Detect which cell encompasses the target text, then output its (x, y) center coordinate. 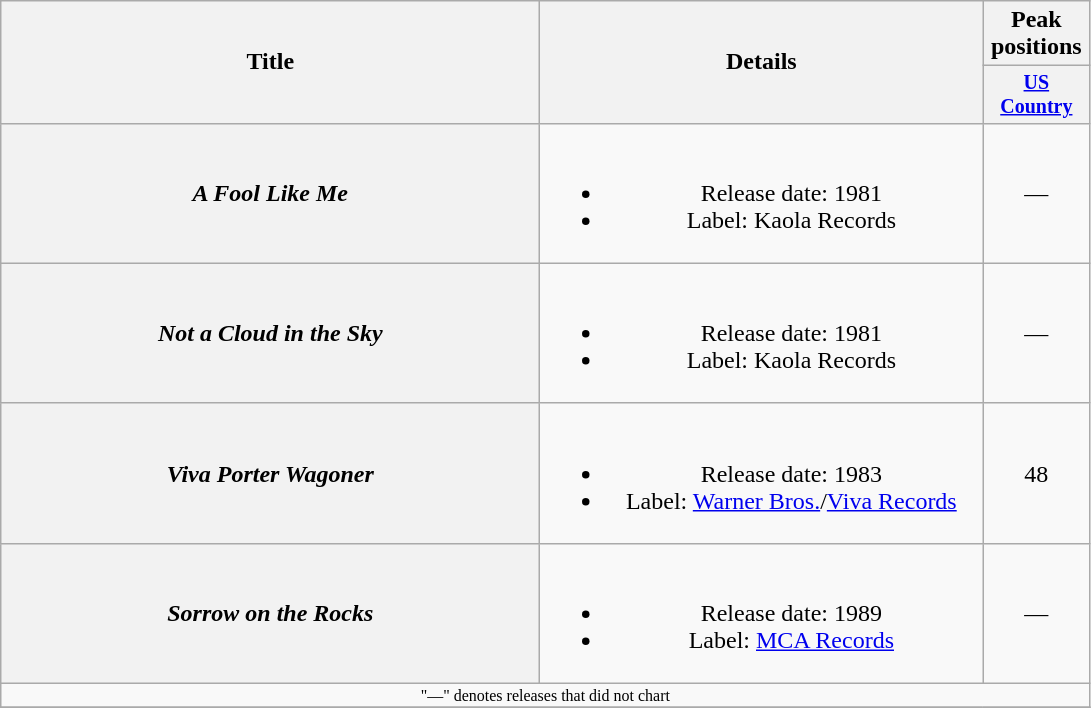
Not a Cloud in the Sky (270, 333)
Sorrow on the Rocks (270, 613)
Title (270, 62)
"—" denotes releases that did not chart (546, 696)
Viva Porter Wagoner (270, 473)
US Country (1036, 94)
Release date: 1983Label: Warner Bros./Viva Records (762, 473)
Peak positions (1036, 34)
48 (1036, 473)
Details (762, 62)
A Fool Like Me (270, 193)
Release date: 1989Label: MCA Records (762, 613)
